Output the [x, y] coordinate of the center of the cell containing the given text.  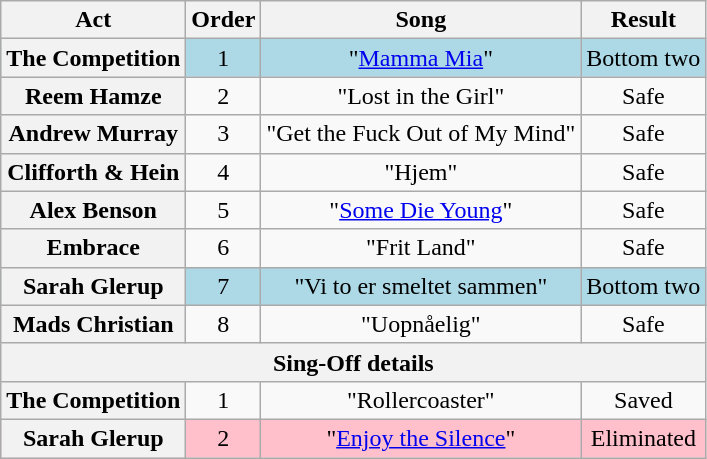
Sing-Off details [354, 362]
"Hjem" [421, 172]
"Mamma Mia" [421, 58]
Embrace [94, 248]
"Get the Fuck Out of My Mind" [421, 134]
Order [224, 20]
"Some Die Young" [421, 210]
5 [224, 210]
Alex Benson [94, 210]
Mads Christian [94, 324]
"Lost in the Girl" [421, 96]
Andrew Murray [94, 134]
3 [224, 134]
Saved [644, 400]
Act [94, 20]
Reem Hamze [94, 96]
8 [224, 324]
Song [421, 20]
"Enjoy the Silence" [421, 438]
Eliminated [644, 438]
7 [224, 286]
"Frit Land" [421, 248]
Result [644, 20]
4 [224, 172]
"Vi to er smeltet sammen" [421, 286]
6 [224, 248]
"Uopnåelig" [421, 324]
Clifforth & Hein [94, 172]
"Rollercoaster" [421, 400]
